Return (X, Y) of the center of cell containing provided text 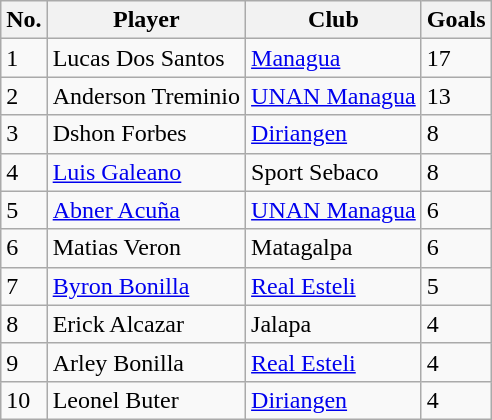
Club (334, 20)
Managua (334, 58)
Lucas Dos Santos (146, 58)
Arley Bonilla (146, 362)
Goals (456, 20)
2 (24, 96)
Abner Acuña (146, 210)
Luis Galeano (146, 172)
Anderson Treminio (146, 96)
Sport Sebaco (334, 172)
9 (24, 362)
17 (456, 58)
Matias Veron (146, 248)
1 (24, 58)
10 (24, 400)
Matagalpa (334, 248)
Leonel Buter (146, 400)
7 (24, 286)
Dshon Forbes (146, 134)
Jalapa (334, 324)
Player (146, 20)
Byron Bonilla (146, 286)
Erick Alcazar (146, 324)
13 (456, 96)
No. (24, 20)
3 (24, 134)
